Extract the (X, Y) coordinate from the center of the cell holding the provided text.  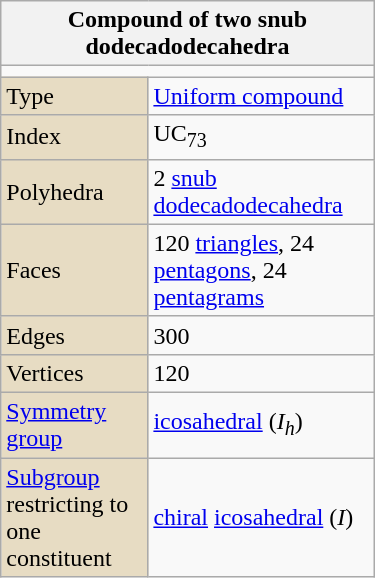
chiral icosahedral (I) (261, 518)
icosahedral (Ih) (261, 426)
UC73 (261, 137)
Faces (74, 270)
2 snub dodecadodecahedra (261, 192)
120 (261, 373)
Vertices (74, 373)
Index (74, 137)
300 (261, 335)
Symmetry group (74, 426)
Polyhedra (74, 192)
Type (74, 96)
Uniform compound (261, 96)
Subgroup restricting to one constituent (74, 518)
120 triangles, 24 pentagons, 24 pentagrams (261, 270)
Compound of two snub dodecadodecahedra (188, 34)
Edges (74, 335)
